Search for the cell housing the specified text and yield its (X, Y) center coordinate. 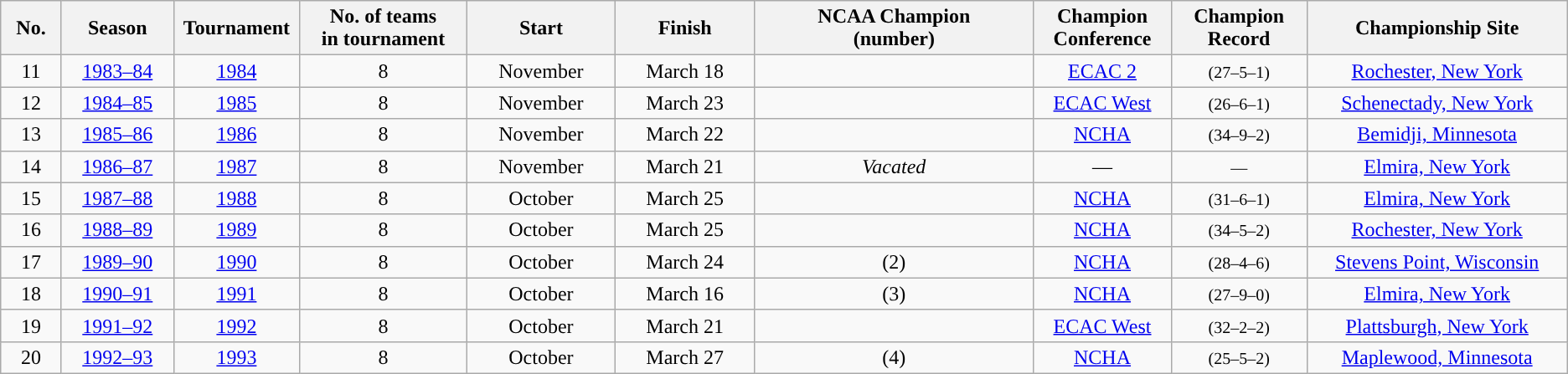
1988 (236, 198)
16 (32, 230)
Season (117, 28)
1992–93 (117, 357)
Start (541, 28)
(27–5–1) (1239, 71)
Tournament (236, 28)
20 (32, 357)
(2) (895, 262)
ChampionRecord (1239, 28)
Stevens Point, Wisconsin (1437, 262)
(34–9–2) (1239, 135)
1983–84 (117, 71)
1986–87 (117, 167)
15 (32, 198)
18 (32, 294)
1993 (236, 357)
Vacated (895, 167)
Bemidji, Minnesota (1437, 135)
(34–5–2) (1239, 230)
1992 (236, 325)
1989–90 (117, 262)
(4) (895, 357)
14 (32, 167)
March 18 (684, 71)
(27–9–0) (1239, 294)
NCAA Champion(number) (895, 28)
Maplewood, Minnesota (1437, 357)
1987–88 (117, 198)
(31–6–1) (1239, 198)
(25–5–2) (1239, 357)
13 (32, 135)
1991 (236, 294)
1987 (236, 167)
1990–91 (117, 294)
Schenectady, New York (1437, 103)
Plattsburgh, New York (1437, 325)
1989 (236, 230)
ECAC 2 (1102, 71)
1985 (236, 103)
Championship Site (1437, 28)
March 23 (684, 103)
(3) (895, 294)
Finish (684, 28)
17 (32, 262)
ChampionConference (1102, 28)
1984 (236, 71)
No. (32, 28)
1986 (236, 135)
19 (32, 325)
March 16 (684, 294)
(32–2–2) (1239, 325)
March 24 (684, 262)
(26–6–1) (1239, 103)
1990 (236, 262)
(28–4–6) (1239, 262)
March 22 (684, 135)
1985–86 (117, 135)
1991–92 (117, 325)
1988–89 (117, 230)
11 (32, 71)
12 (32, 103)
March 27 (684, 357)
No. of teamsin tournament (384, 28)
1984–85 (117, 103)
